Find where the given text appears and provide that cell's center as [x, y] coordinate. 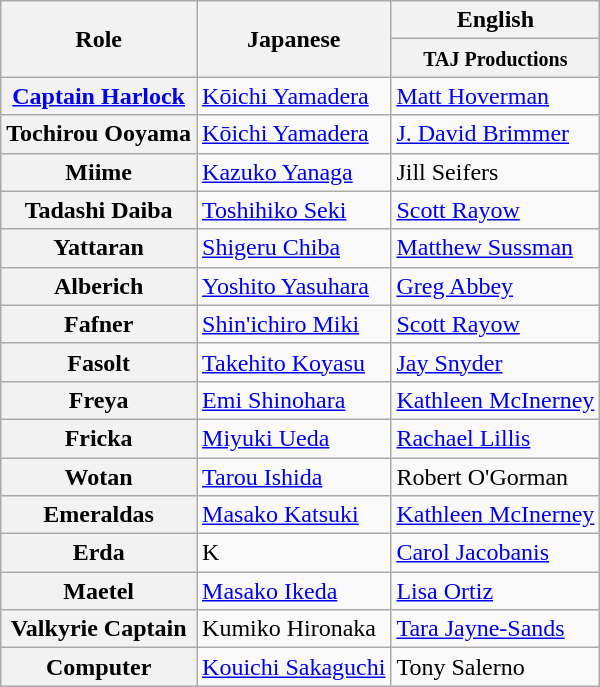
Shin'ichiro Miki [294, 324]
English [496, 20]
K [294, 553]
Matt Hoverman [496, 96]
Carol Jacobanis [496, 553]
Alberich [99, 286]
Wotan [99, 477]
J. David Brimmer [496, 134]
Takehito Koyasu [294, 362]
Kumiko Hironaka [294, 629]
Yoshito Yasuhara [294, 286]
Yattaran [99, 248]
Rachael Lillis [496, 438]
Lisa Ortiz [496, 591]
Tochirou Ooyama [99, 134]
Kazuko Yanaga [294, 172]
Fafner [99, 324]
Tara Jayne-Sands [496, 629]
Miyuki Ueda [294, 438]
Emi Shinohara [294, 400]
Matthew Sussman [496, 248]
Captain Harlock [99, 96]
Fasolt [99, 362]
Robert O'Gorman [496, 477]
Erda [99, 553]
Shigeru Chiba [294, 248]
Freya [99, 400]
Role [99, 39]
Computer [99, 667]
Tadashi Daiba [99, 210]
Greg Abbey [496, 286]
Miime [99, 172]
Valkyrie Captain [99, 629]
Jill Seifers [496, 172]
Maetel [99, 591]
Kouichi Sakaguchi [294, 667]
Emeraldas [99, 515]
Japanese [294, 39]
Fricka [99, 438]
Jay Snyder [496, 362]
Tarou Ishida [294, 477]
Tony Salerno [496, 667]
Toshihiko Seki [294, 210]
TAJ Productions [496, 58]
Masako Katsuki [294, 515]
Masako Ikeda [294, 591]
